Extract the (x, y) coordinate from the center of the cell holding the provided text.  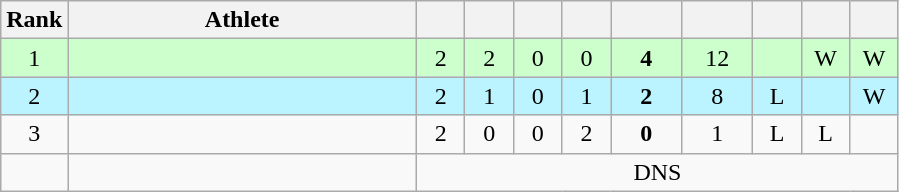
3 (34, 134)
DNS (657, 172)
8 (718, 96)
4 (646, 58)
Athlete (242, 20)
Rank (34, 20)
12 (718, 58)
